Pinpoint the cell where the given text exists, returning its (x, y) midpoint coordinate. 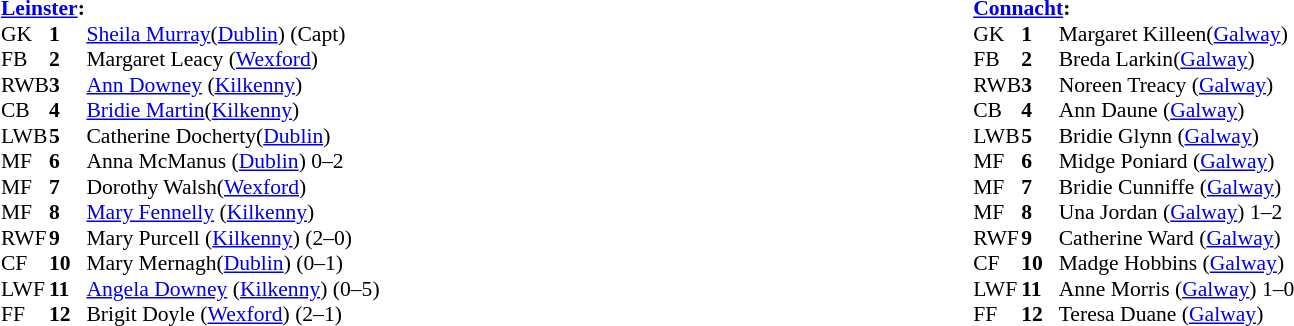
Angela Downey (Kilkenny) (0–5) (232, 289)
Anna McManus (Dublin) 0–2 (232, 161)
Catherine Docherty(Dublin) (232, 136)
Margaret Leacy (Wexford) (232, 59)
Mary Mernagh(Dublin) (0–1) (232, 263)
Ann Downey (Kilkenny) (232, 85)
Sheila Murray(Dublin) (Capt) (232, 34)
Dorothy Walsh(Wexford) (232, 187)
Mary Fennelly (Kilkenny) (232, 213)
Mary Purcell (Kilkenny) (2–0) (232, 238)
Bridie Martin(Kilkenny) (232, 111)
